Provide the [X, Y] coordinate of the cell's center where the given text is located.  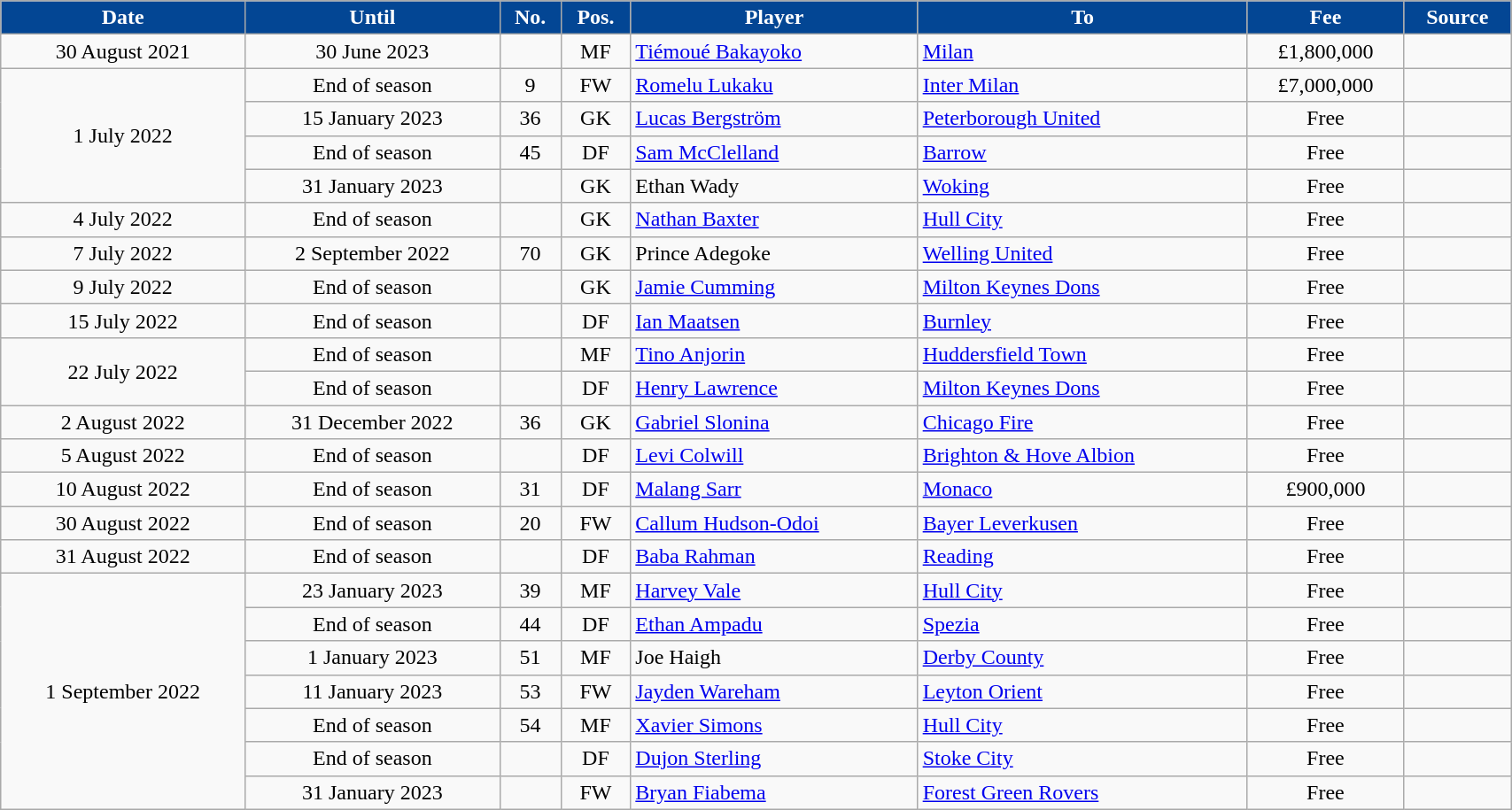
Nathan Baxter [774, 220]
30 August 2022 [123, 523]
Jayden Wareham [774, 691]
Joe Haigh [774, 658]
9 July 2022 [123, 287]
Welling United [1082, 253]
Bayer Leverkusen [1082, 523]
Sam McClelland [774, 152]
70 [530, 253]
20 [530, 523]
30 June 2023 [373, 51]
Milan [1082, 51]
Henry Lawrence [774, 388]
Barrow [1082, 152]
Levi Colwill [774, 456]
£1,800,000 [1325, 51]
Pos. [595, 18]
23 January 2023 [373, 590]
Tiémoué Bakayoko [774, 51]
Stoke City [1082, 759]
Brighton & Hove Albion [1082, 456]
Inter Milan [1082, 85]
Fee [1325, 18]
10 August 2022 [123, 490]
39 [530, 590]
Woking [1082, 186]
Ethan Wady [774, 186]
No. [530, 18]
Player [774, 18]
7 July 2022 [123, 253]
44 [530, 624]
15 January 2023 [373, 119]
Date [123, 18]
Huddersfield Town [1082, 354]
Malang Sarr [774, 490]
1 September 2022 [123, 691]
45 [530, 152]
Spezia [1082, 624]
Jamie Cumming [774, 287]
Prince Adegoke [774, 253]
Lucas Bergström [774, 119]
53 [530, 691]
Harvey Vale [774, 590]
Forest Green Rovers [1082, 792]
31 December 2022 [373, 422]
Source [1458, 18]
Baba Rahman [774, 557]
9 [530, 85]
Romelu Lukaku [774, 85]
4 July 2022 [123, 220]
31 [530, 490]
£7,000,000 [1325, 85]
Callum Hudson-Odoi [774, 523]
Gabriel Slonina [774, 422]
£900,000 [1325, 490]
30 August 2021 [123, 51]
Peterborough United [1082, 119]
54 [530, 725]
22 July 2022 [123, 371]
1 January 2023 [373, 658]
1 July 2022 [123, 135]
Dujon Sterling [774, 759]
15 July 2022 [123, 320]
Chicago Fire [1082, 422]
2 August 2022 [123, 422]
Ian Maatsen [774, 320]
51 [530, 658]
Derby County [1082, 658]
Ethan Ampadu [774, 624]
2 September 2022 [373, 253]
Until [373, 18]
31 August 2022 [123, 557]
Leyton Orient [1082, 691]
Monaco [1082, 490]
Tino Anjorin [774, 354]
Burnley [1082, 320]
Bryan Fiabema [774, 792]
To [1082, 18]
Xavier Simons [774, 725]
Reading [1082, 557]
5 August 2022 [123, 456]
11 January 2023 [373, 691]
